Return (x, y) of the center of cell containing provided text 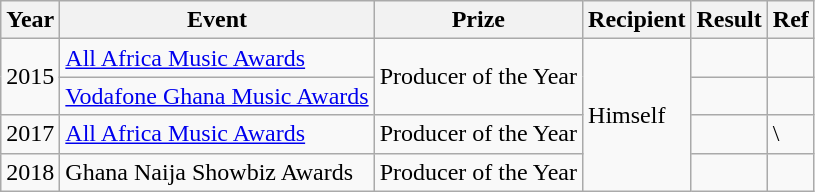
2018 (30, 172)
Recipient (637, 20)
\ (790, 134)
Year (30, 20)
Ghana Naija Showbiz Awards (217, 172)
2015 (30, 77)
2017 (30, 134)
Ref (790, 20)
Result (729, 20)
Himself (637, 115)
Prize (478, 20)
Event (217, 20)
Vodafone Ghana Music Awards (217, 96)
